Extract the [X, Y] coordinate from the center of the cell holding the provided text.  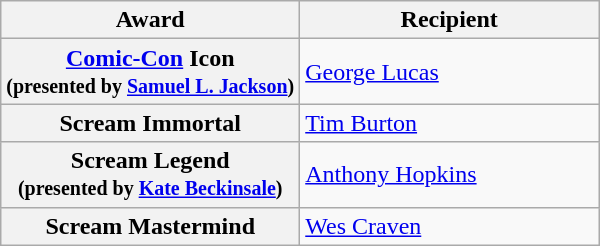
Award [150, 20]
Wes Craven [450, 226]
Scream Legend(presented by Kate Beckinsale) [150, 174]
Scream Immortal [150, 123]
Scream Mastermind [150, 226]
Recipient [450, 20]
George Lucas [450, 72]
Comic-Con Icon(presented by Samuel L. Jackson) [150, 72]
Anthony Hopkins [450, 174]
Tim Burton [450, 123]
